Capture the cell that displays the provided text and extract its (x, y) central coordinate. 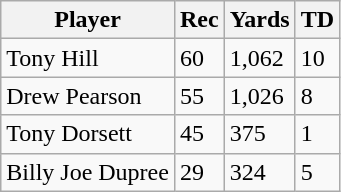
TD (317, 20)
55 (199, 96)
Yards (260, 20)
Rec (199, 20)
Drew Pearson (88, 96)
45 (199, 134)
Tony Hill (88, 58)
324 (260, 172)
1,062 (260, 58)
8 (317, 96)
375 (260, 134)
1 (317, 134)
60 (199, 58)
Billy Joe Dupree (88, 172)
29 (199, 172)
5 (317, 172)
Tony Dorsett (88, 134)
Player (88, 20)
10 (317, 58)
1,026 (260, 96)
